Search for the cell housing the specified text and yield its [X, Y] center coordinate. 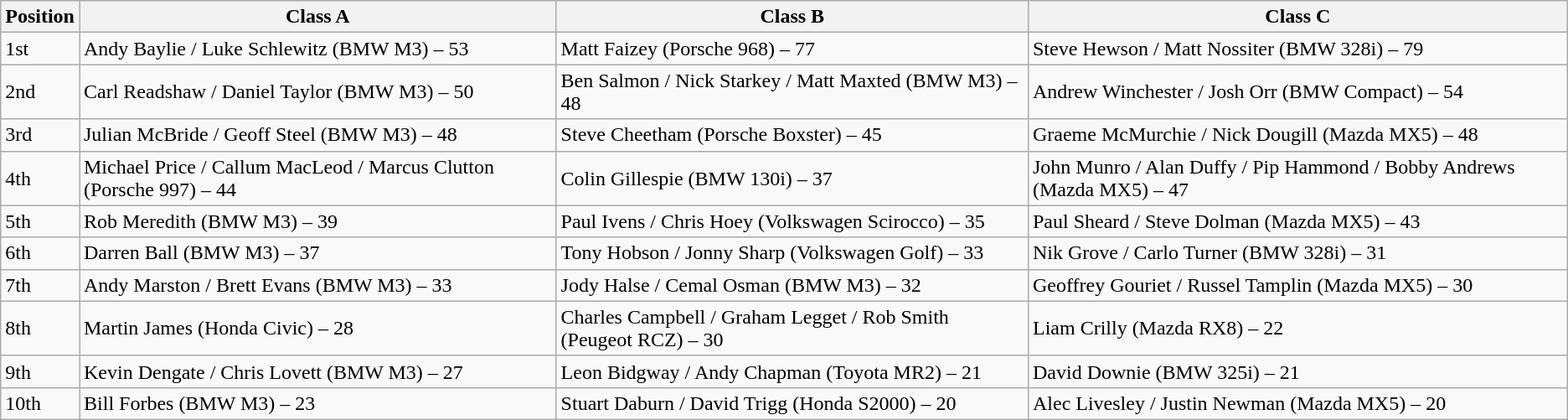
Charles Campbell / Graham Legget / Rob Smith (Peugeot RCZ) – 30 [792, 329]
Alec Livesley / Justin Newman (Mazda MX5) – 20 [1297, 403]
9th [40, 371]
Rob Meredith (BMW M3) – 39 [317, 221]
John Munro / Alan Duffy / Pip Hammond / Bobby Andrews (Mazda MX5) – 47 [1297, 178]
Andy Marston / Brett Evans (BMW M3) – 33 [317, 285]
3rd [40, 135]
Bill Forbes (BMW M3) – 23 [317, 403]
Liam Crilly (Mazda RX8) – 22 [1297, 329]
Geoffrey Gouriet / Russel Tamplin (Mazda MX5) – 30 [1297, 285]
Andy Baylie / Luke Schlewitz (BMW M3) – 53 [317, 49]
5th [40, 221]
Position [40, 17]
7th [40, 285]
Jody Halse / Cemal Osman (BMW M3) – 32 [792, 285]
8th [40, 329]
2nd [40, 92]
Stuart Daburn / David Trigg (Honda S2000) – 20 [792, 403]
Graeme McMurchie / Nick Dougill (Mazda MX5) – 48 [1297, 135]
10th [40, 403]
Tony Hobson / Jonny Sharp (Volkswagen Golf) – 33 [792, 253]
Matt Faizey (Porsche 968) – 77 [792, 49]
Ben Salmon / Nick Starkey / Matt Maxted (BMW M3) – 48 [792, 92]
Class B [792, 17]
Paul Ivens / Chris Hoey (Volkswagen Scirocco) – 35 [792, 221]
Carl Readshaw / Daniel Taylor (BMW M3) – 50 [317, 92]
Colin Gillespie (BMW 130i) – 37 [792, 178]
David Downie (BMW 325i) – 21 [1297, 371]
Michael Price / Callum MacLeod / Marcus Clutton (Porsche 997) – 44 [317, 178]
Martin James (Honda Civic) – 28 [317, 329]
Andrew Winchester / Josh Orr (BMW Compact) – 54 [1297, 92]
6th [40, 253]
Julian McBride / Geoff Steel (BMW M3) – 48 [317, 135]
1st [40, 49]
Nik Grove / Carlo Turner (BMW 328i) – 31 [1297, 253]
Class A [317, 17]
Leon Bidgway / Andy Chapman (Toyota MR2) – 21 [792, 371]
Kevin Dengate / Chris Lovett (BMW M3) – 27 [317, 371]
Class C [1297, 17]
Darren Ball (BMW M3) – 37 [317, 253]
Steve Cheetham (Porsche Boxster) – 45 [792, 135]
Steve Hewson / Matt Nossiter (BMW 328i) – 79 [1297, 49]
4th [40, 178]
Paul Sheard / Steve Dolman (Mazda MX5) – 43 [1297, 221]
